Capture the cell that displays the provided text and extract its [X, Y] central coordinate. 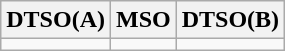
DTSO(B) [230, 20]
MSO [143, 20]
DTSO(A) [56, 20]
